For the text-containing cell, return its midpoint in (x, y) coordinate format. 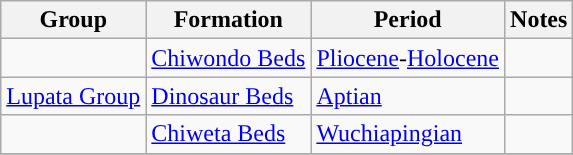
Chiwondo Beds (228, 58)
Aptian (408, 96)
Formation (228, 20)
Wuchiapingian (408, 134)
Chiweta Beds (228, 134)
Dinosaur Beds (228, 96)
Pliocene-Holocene (408, 58)
Period (408, 20)
Lupata Group (74, 96)
Group (74, 20)
Notes (539, 20)
